Capture the cell that displays the provided text and extract its (x, y) central coordinate. 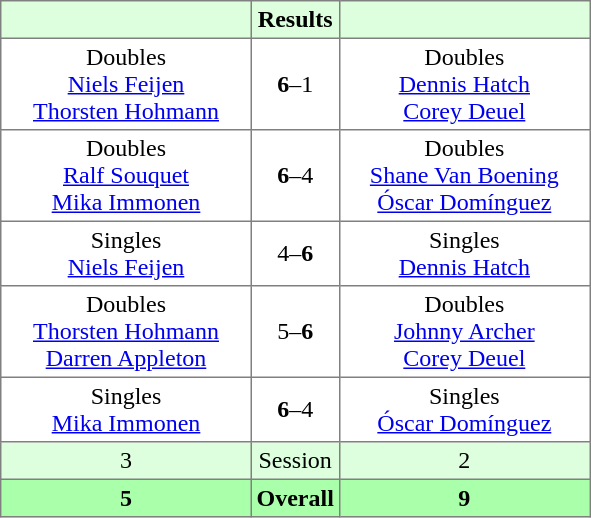
2 (464, 461)
DoublesThorsten HohmannDarren Appleton (126, 332)
DoublesShane Van BoeningÓscar Domínguez (464, 176)
SinglesÓscar Domínguez (464, 409)
4–6 (295, 253)
SinglesNiels Feijen (126, 253)
5 (126, 498)
DoublesJohnny ArcherCorey Deuel (464, 332)
SinglesDennis Hatch (464, 253)
5–6 (295, 332)
6–1 (295, 84)
DoublesDennis HatchCorey Deuel (464, 84)
3 (126, 461)
DoublesNiels FeijenThorsten Hohmann (126, 84)
DoublesRalf SouquetMika Immonen (126, 176)
SinglesMika Immonen (126, 409)
9 (464, 498)
Session (295, 461)
Results (295, 20)
Overall (295, 498)
